Search for the cell housing the specified text and yield its [X, Y] center coordinate. 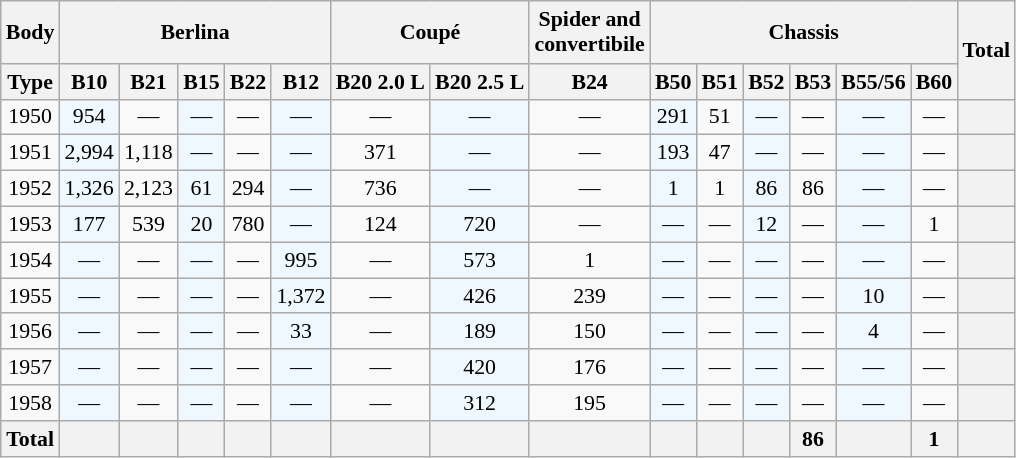
239 [590, 295]
195 [590, 402]
1951 [30, 152]
12 [766, 224]
B50 [674, 81]
B20 2.5 L [480, 81]
1953 [30, 224]
Chassis [804, 32]
1950 [30, 117]
B51 [720, 81]
177 [88, 224]
720 [480, 224]
B24 [590, 81]
291 [674, 117]
1952 [30, 188]
20 [202, 224]
420 [480, 367]
1956 [30, 331]
Type [30, 81]
150 [590, 331]
1955 [30, 295]
189 [480, 331]
995 [300, 260]
B20 2.0 L [380, 81]
124 [380, 224]
B53 [814, 81]
B10 [88, 81]
573 [480, 260]
1958 [30, 402]
Body [30, 32]
539 [148, 224]
426 [480, 295]
10 [873, 295]
B21 [148, 81]
1,118 [148, 152]
1954 [30, 260]
193 [674, 152]
2,994 [88, 152]
312 [480, 402]
B52 [766, 81]
1957 [30, 367]
B55/56 [873, 81]
176 [590, 367]
B60 [934, 81]
4 [873, 331]
Spider andconvertibile [590, 32]
780 [248, 224]
2,123 [148, 188]
954 [88, 117]
1,372 [300, 295]
1,326 [88, 188]
B22 [248, 81]
294 [248, 188]
47 [720, 152]
371 [380, 152]
736 [380, 188]
B15 [202, 81]
33 [300, 331]
61 [202, 188]
51 [720, 117]
Berlina [194, 32]
B12 [300, 81]
Coupé [430, 32]
